Scan for the cell matching the given text and deliver its (x, y) coordinate at center. 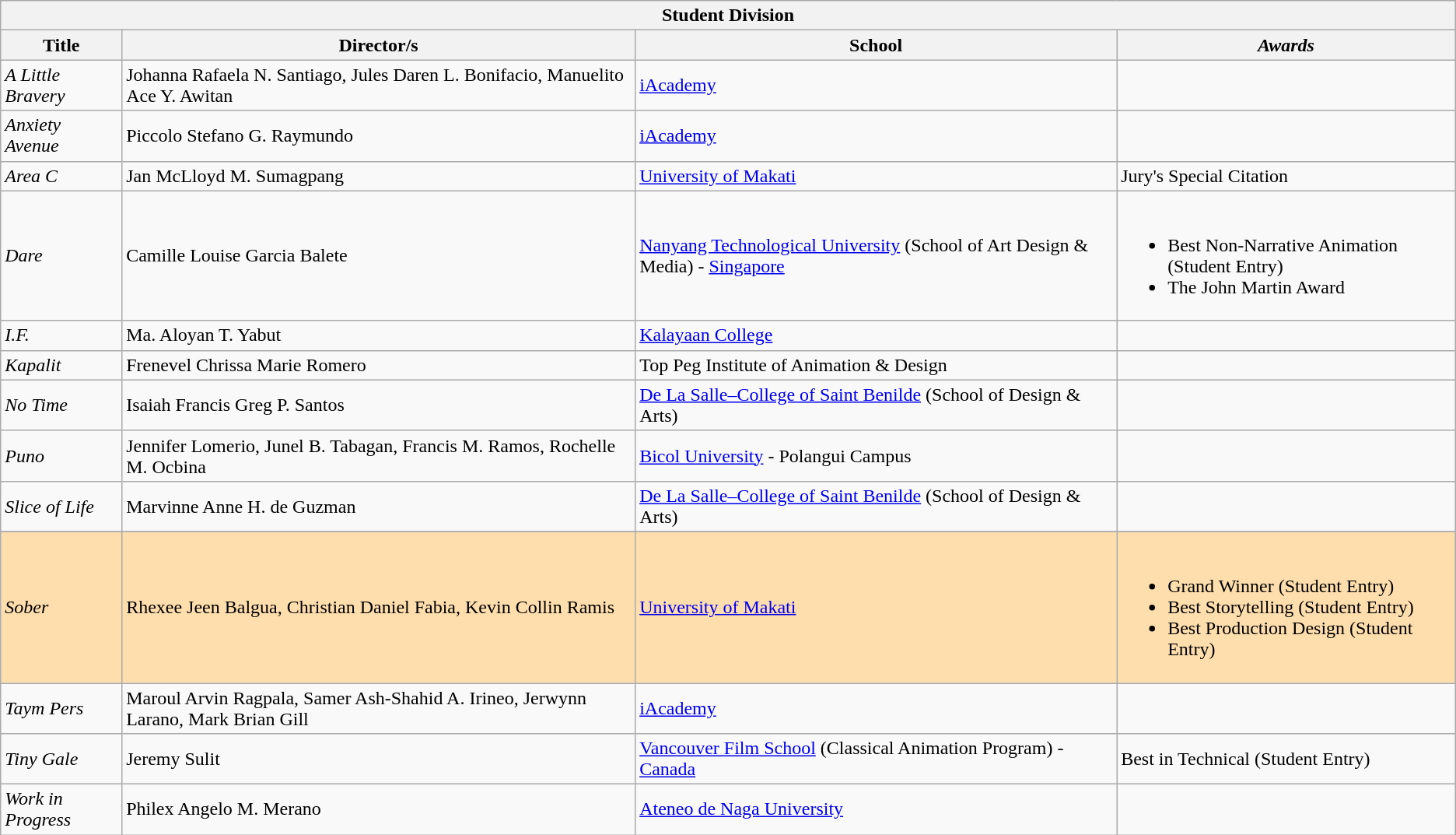
Puno (61, 456)
Rhexee Jeen Balgua, Christian Daniel Fabia, Kevin Collin Ramis (379, 607)
Work in Progress (61, 809)
Philex Angelo M. Merano (379, 809)
Vancouver Film School (Classical Animation Program) - Canada (876, 760)
Title (61, 45)
Jeremy Sulit (379, 760)
Anxiety Avenue (61, 135)
Director/s (379, 45)
Johanna Rafaela N. Santiago, Jules Daren L. Bonifacio, Manuelito Ace Y. Awitan (379, 86)
Grand Winner (Student Entry)Best Storytelling (Student Entry)Best Production Design (Student Entry) (1286, 607)
No Time (61, 405)
Kapalit (61, 365)
A Little Bravery (61, 86)
Bicol University - Polangui Campus (876, 456)
Jan McLloyd M. Sumagpang (379, 176)
Slice of Life (61, 506)
Kalayaan College (876, 335)
Marvinne Anne H. de Guzman (379, 506)
Maroul Arvin Ragpala, Samer Ash-Shahid A. Irineo, Jerwynn Larano, Mark Brian Gill (379, 708)
Dare (61, 255)
Jennifer Lomerio, Junel B. Tabagan, Francis M. Ramos, Rochelle M. Ocbina (379, 456)
Piccolo Stefano G. Raymundo (379, 135)
Tiny Gale (61, 760)
Top Peg Institute of Animation & Design (876, 365)
Camille Louise Garcia Balete (379, 255)
I.F. (61, 335)
Best Non-Narrative Animation (Student Entry)The John Martin Award (1286, 255)
Ma. Aloyan T. Yabut (379, 335)
Sober (61, 607)
Jury's Special Citation (1286, 176)
Nanyang Technological University (School of Art Design & Media) - Singapore (876, 255)
School (876, 45)
Isaiah Francis Greg P. Santos (379, 405)
Awards (1286, 45)
Frenevel Chrissa Marie Romero (379, 365)
Ateneo de Naga University (876, 809)
Best in Technical (Student Entry) (1286, 760)
Area C (61, 176)
Student Division (728, 16)
Taym Pers (61, 708)
